From the cell containing the given text, extract its center point as [x, y] coordinate. 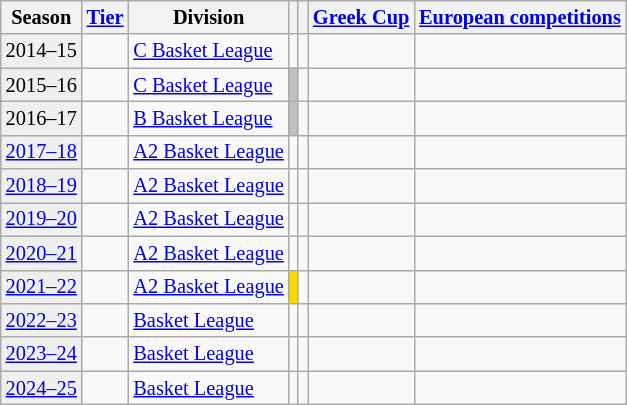
2021–22 [42, 287]
B Basket League [208, 118]
2023–24 [42, 354]
European competitions [520, 17]
Greek Cup [361, 17]
2016–17 [42, 118]
2017–18 [42, 152]
Division [208, 17]
2014–15 [42, 51]
2020–21 [42, 253]
2019–20 [42, 219]
Tier [106, 17]
2015–16 [42, 85]
Season [42, 17]
2024–25 [42, 388]
2022–23 [42, 320]
2018–19 [42, 186]
